Output the [X, Y] coordinate of the center of the cell containing the given text.  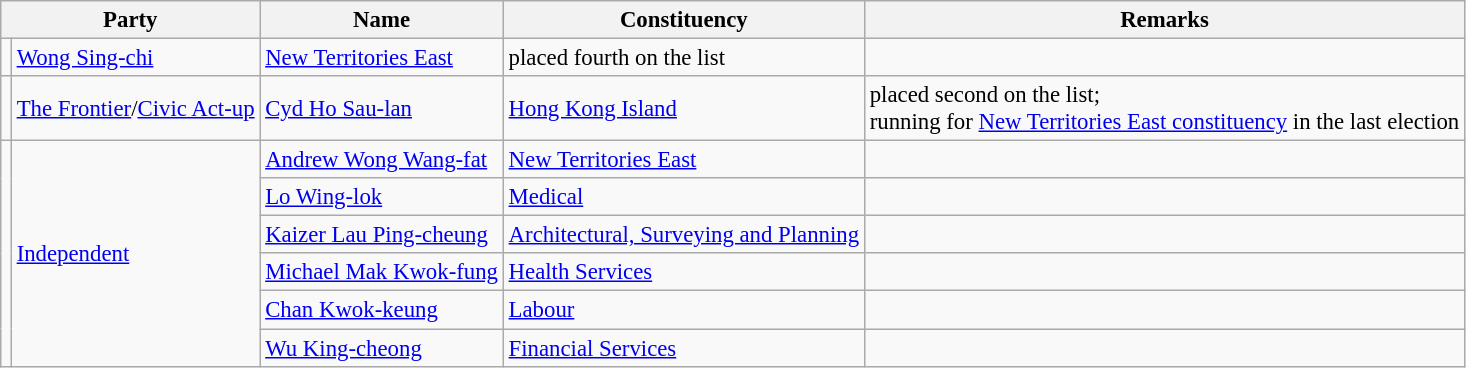
Michael Mak Kwok-fung [382, 273]
Chan Kwok-keung [382, 310]
Remarks [1164, 20]
Financial Services [684, 348]
Cyd Ho Sau-lan [382, 108]
Name [382, 20]
Independent [136, 254]
Party [130, 20]
Wong Sing-chi [136, 58]
Labour [684, 310]
Health Services [684, 273]
Medical [684, 197]
Constituency [684, 20]
Architectural, Surveying and Planning [684, 235]
Andrew Wong Wang-fat [382, 160]
Wu King-cheong [382, 348]
The Frontier/Civic Act-up [136, 108]
Lo Wing-lok [382, 197]
placed fourth on the list [684, 58]
Kaizer Lau Ping-cheung [382, 235]
Hong Kong Island [684, 108]
placed second on the list; running for New Territories East constituency in the last election [1164, 108]
